Find where the given text appears and provide that cell's center as (X, Y) coordinate. 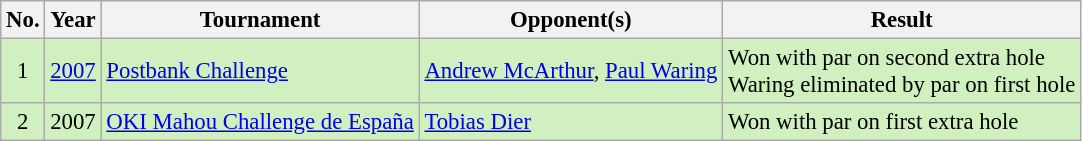
Won with par on second extra holeWaring eliminated by par on first hole (902, 72)
2 (23, 122)
Opponent(s) (571, 20)
No. (23, 20)
Andrew McArthur, Paul Waring (571, 72)
Postbank Challenge (260, 72)
1 (23, 72)
Year (73, 20)
Won with par on first extra hole (902, 122)
Tournament (260, 20)
Result (902, 20)
OKI Mahou Challenge de España (260, 122)
Tobias Dier (571, 122)
